Return the [x, y] coordinate for the center point of the cell that contains the specified text.  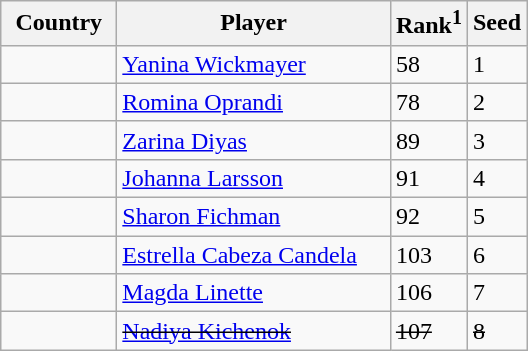
Seed [496, 24]
8 [496, 331]
78 [428, 102]
106 [428, 293]
4 [496, 178]
Player [254, 24]
Magda Linette [254, 293]
7 [496, 293]
107 [428, 331]
6 [496, 255]
5 [496, 217]
Romina Oprandi [254, 102]
Johanna Larsson [254, 178]
Estrella Cabeza Candela [254, 255]
Yanina Wickmayer [254, 64]
1 [496, 64]
89 [428, 140]
Sharon Fichman [254, 217]
Nadiya Kichenok [254, 331]
103 [428, 255]
Zarina Diyas [254, 140]
3 [496, 140]
92 [428, 217]
Country [59, 24]
58 [428, 64]
91 [428, 178]
2 [496, 102]
Rank1 [428, 24]
